Capture the cell that displays the provided text and extract its (x, y) central coordinate. 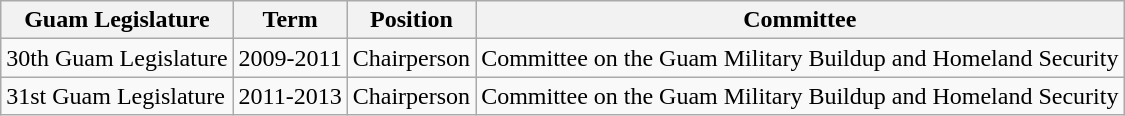
2011-2013 (290, 96)
Position (411, 20)
Guam Legislature (117, 20)
Term (290, 20)
2009-2011 (290, 58)
31st Guam Legislature (117, 96)
Committee (800, 20)
30th Guam Legislature (117, 58)
